Locate the cell with the specified text and output its [X, Y] center coordinate. 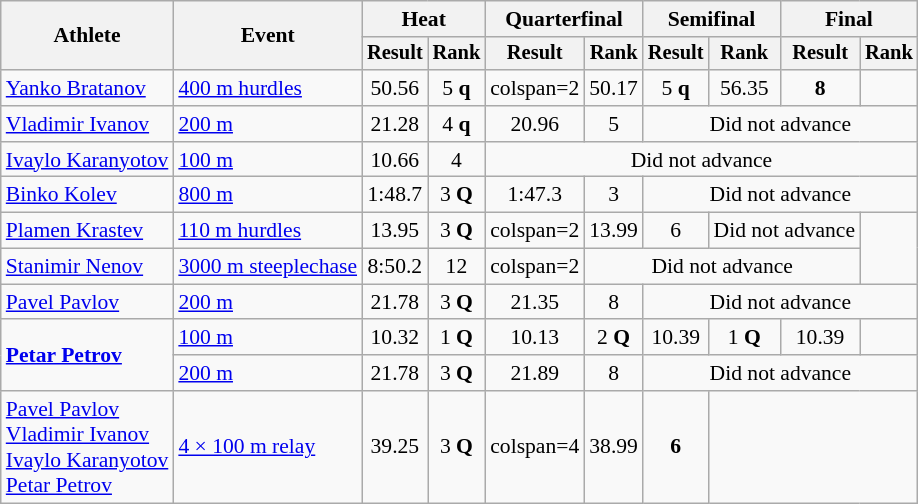
21.89 [534, 373]
56.35 [744, 88]
Petar Petrov [88, 356]
1:48.7 [395, 195]
4 q [457, 124]
13.99 [614, 231]
50.17 [614, 88]
110 m hurdles [268, 231]
39.25 [395, 447]
4 × 100 m relay [268, 447]
Pavel Pavlov [88, 302]
1:47.3 [534, 195]
colspan=4 [534, 447]
5 [614, 124]
3000 m steeplechase [268, 267]
Yanko Bratanov [88, 88]
3 [614, 195]
Athlete [88, 36]
Final [849, 19]
4 [457, 160]
20.96 [534, 124]
Plamen Krastev [88, 231]
800 m [268, 195]
38.99 [614, 447]
8:50.2 [395, 267]
400 m hurdles [268, 88]
12 [457, 267]
Vladimir Ivanov [88, 124]
10.32 [395, 338]
Event [268, 36]
2 Q [614, 338]
13.95 [395, 231]
50.56 [395, 88]
10.66 [395, 160]
Heat [424, 19]
Stanimir Nenov [88, 267]
Quarterfinal [564, 19]
Binko Kolev [88, 195]
Ivaylo Karanyotov [88, 160]
Semifinal [712, 19]
Pavel PavlovVladimir Ivanov Ivaylo KaranyotovPetar Petrov [88, 447]
21.35 [534, 302]
10.13 [534, 338]
21.28 [395, 124]
